Locate the cell with the specified text and output its (X, Y) center coordinate. 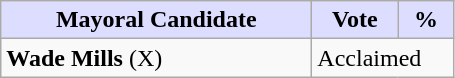
Wade Mills (X) (156, 58)
Vote (355, 20)
Mayoral Candidate (156, 20)
Acclaimed (383, 58)
% (426, 20)
